Detect which cell encompasses the target text, then output its [X, Y] center coordinate. 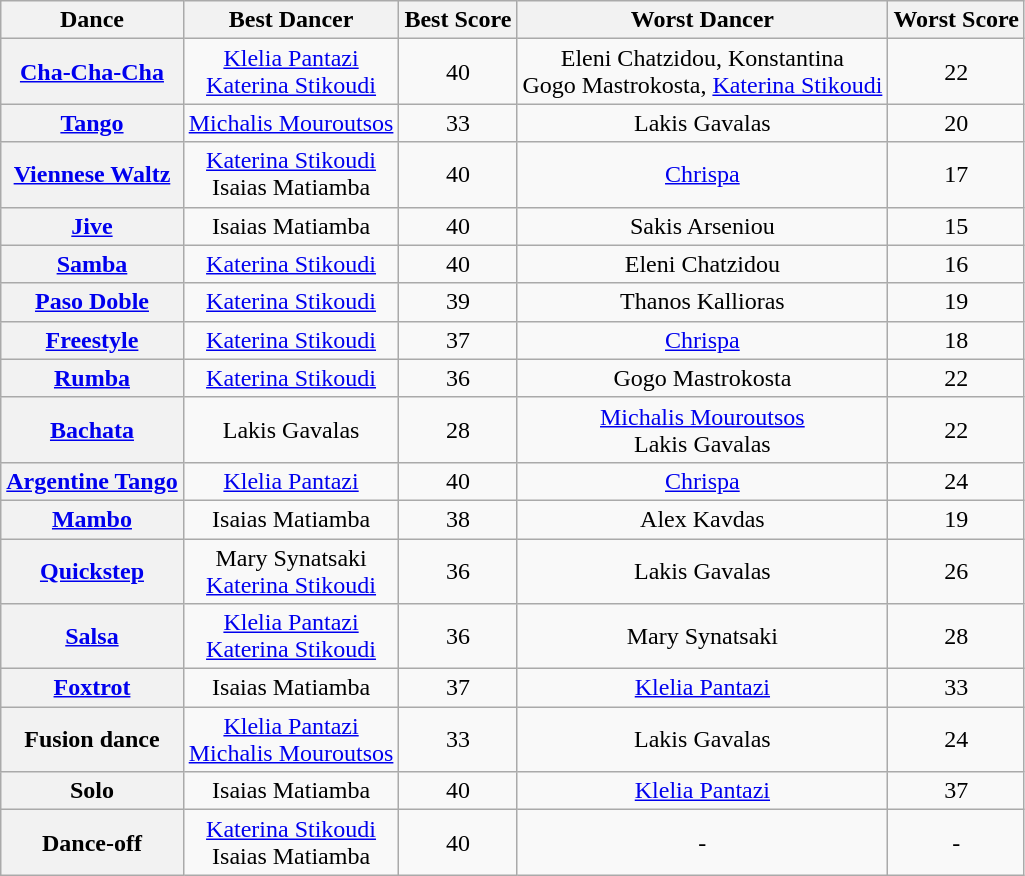
Worst Score [956, 20]
Best Score [458, 20]
39 [458, 302]
Salsa [92, 636]
Dance [92, 20]
Klelia PantaziMichalis Mouroutsos [291, 740]
Eleni Chatzidou [702, 264]
Thanos Kallioras [702, 302]
18 [956, 340]
Samba [92, 264]
Michalis Mouroutsos [291, 123]
Paso Doble [92, 302]
Cha-Cha-Cha [92, 72]
Viennese Waltz [92, 174]
Mary SynatsakiKaterina Stikoudi [291, 570]
Fusion dance [92, 740]
Worst Dancer [702, 20]
Sakis Arseniou [702, 226]
20 [956, 123]
Eleni Chatzidou, KonstantinaGogo Mastrokosta, Katerina Stikoudi [702, 72]
38 [458, 519]
Tango [92, 123]
17 [956, 174]
16 [956, 264]
Best Dancer [291, 20]
Gogo Mastrokosta [702, 378]
Freestyle [92, 340]
Argentine Tango [92, 481]
Jive [92, 226]
26 [956, 570]
Bachata [92, 430]
Mambo [92, 519]
Foxtrot [92, 688]
Alex Kavdas [702, 519]
Dance-off [92, 842]
Quickstep [92, 570]
Solo [92, 791]
Mary Synatsaki [702, 636]
Rumba [92, 378]
Michalis MouroutsosLakis Gavalas [702, 430]
15 [956, 226]
